Search for the cell housing the specified text and yield its [x, y] center coordinate. 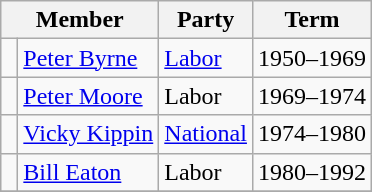
Bill Eaton [88, 172]
1950–1969 [312, 58]
Peter Moore [88, 96]
National [206, 134]
1974–1980 [312, 134]
1969–1974 [312, 96]
1980–1992 [312, 172]
Vicky Kippin [88, 134]
Member [80, 20]
Term [312, 20]
Peter Byrne [88, 58]
Party [206, 20]
